Determine the (X, Y) coordinate at the center of the cell enclosing the given text.  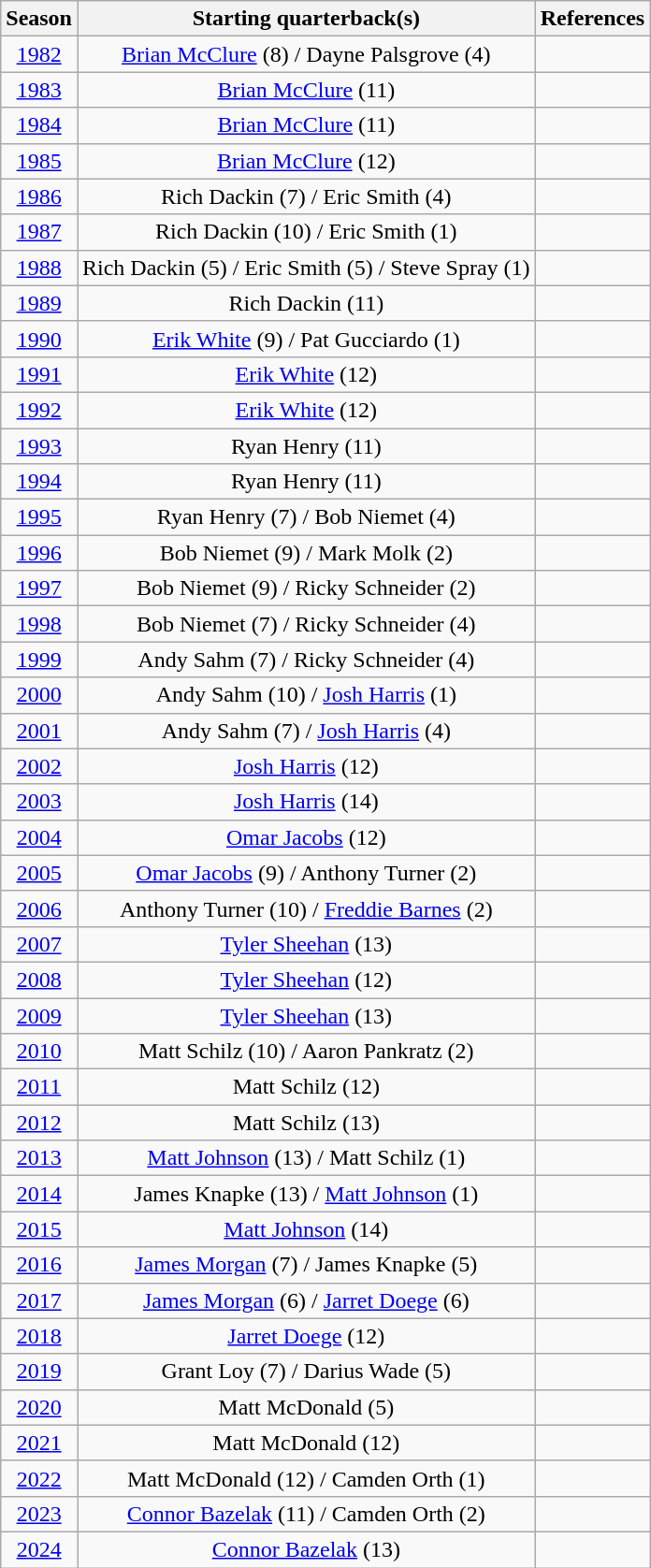
Bob Niemet (9) / Mark Molk (2) (306, 553)
1996 (39, 553)
1990 (39, 339)
James Morgan (7) / James Knapke (5) (306, 1265)
Matt McDonald (12) / Camden Orth (1) (306, 1478)
2004 (39, 837)
Matt Schilz (13) (306, 1123)
1989 (39, 303)
Bob Niemet (9) / Ricky Schneider (2) (306, 588)
Tyler Sheehan (12) (306, 980)
2007 (39, 944)
1998 (39, 624)
2006 (39, 908)
Andy Sahm (7) / Ricky Schneider (4) (306, 660)
Rich Dackin (10) / Eric Smith (1) (306, 232)
2014 (39, 1194)
Grant Loy (7) / Darius Wade (5) (306, 1372)
Rich Dackin (7) / Eric Smith (4) (306, 196)
2013 (39, 1158)
1987 (39, 232)
2010 (39, 1052)
Rich Dackin (5) / Eric Smith (5) / Steve Spray (1) (306, 268)
Connor Bazelak (13) (306, 1549)
1995 (39, 517)
Josh Harris (14) (306, 802)
References (593, 19)
1997 (39, 588)
Josh Harris (12) (306, 766)
Andy Sahm (7) / Josh Harris (4) (306, 731)
2019 (39, 1372)
Bob Niemet (7) / Ricky Schneider (4) (306, 624)
1982 (39, 54)
Matt Johnson (13) / Matt Schilz (1) (306, 1158)
James Morgan (6) / Jarret Doege (6) (306, 1300)
2001 (39, 731)
2017 (39, 1300)
2015 (39, 1229)
1985 (39, 161)
Anthony Turner (10) / Freddie Barnes (2) (306, 908)
2021 (39, 1443)
1983 (39, 90)
Ryan Henry (7) / Bob Niemet (4) (306, 517)
Brian McClure (8) / Dayne Palsgrove (4) (306, 54)
Starting quarterback(s) (306, 19)
2018 (39, 1336)
1984 (39, 125)
2023 (39, 1514)
Rich Dackin (11) (306, 303)
1992 (39, 410)
2002 (39, 766)
Matt Schilz (10) / Aaron Pankratz (2) (306, 1052)
2024 (39, 1549)
Matt McDonald (12) (306, 1443)
2008 (39, 980)
Connor Bazelak (11) / Camden Orth (2) (306, 1514)
Brian McClure (12) (306, 161)
Matt Johnson (14) (306, 1229)
1991 (39, 374)
2011 (39, 1087)
Omar Jacobs (12) (306, 837)
Andy Sahm (10) / Josh Harris (1) (306, 695)
Omar Jacobs (9) / Anthony Turner (2) (306, 873)
1988 (39, 268)
2016 (39, 1265)
Matt Schilz (12) (306, 1087)
2000 (39, 695)
2020 (39, 1407)
2012 (39, 1123)
Erik White (9) / Pat Gucciardo (1) (306, 339)
1994 (39, 482)
Matt McDonald (5) (306, 1407)
2022 (39, 1478)
1993 (39, 446)
James Knapke (13) / Matt Johnson (1) (306, 1194)
1986 (39, 196)
Season (39, 19)
Jarret Doege (12) (306, 1336)
1999 (39, 660)
2003 (39, 802)
2009 (39, 1015)
2005 (39, 873)
